Return (x, y) of the center of cell containing provided text 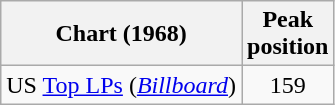
159 (288, 85)
Chart (1968) (122, 34)
Peakposition (288, 34)
US Top LPs (Billboard) (122, 85)
